Pinpoint the cell where the given text exists, returning its [X, Y] midpoint coordinate. 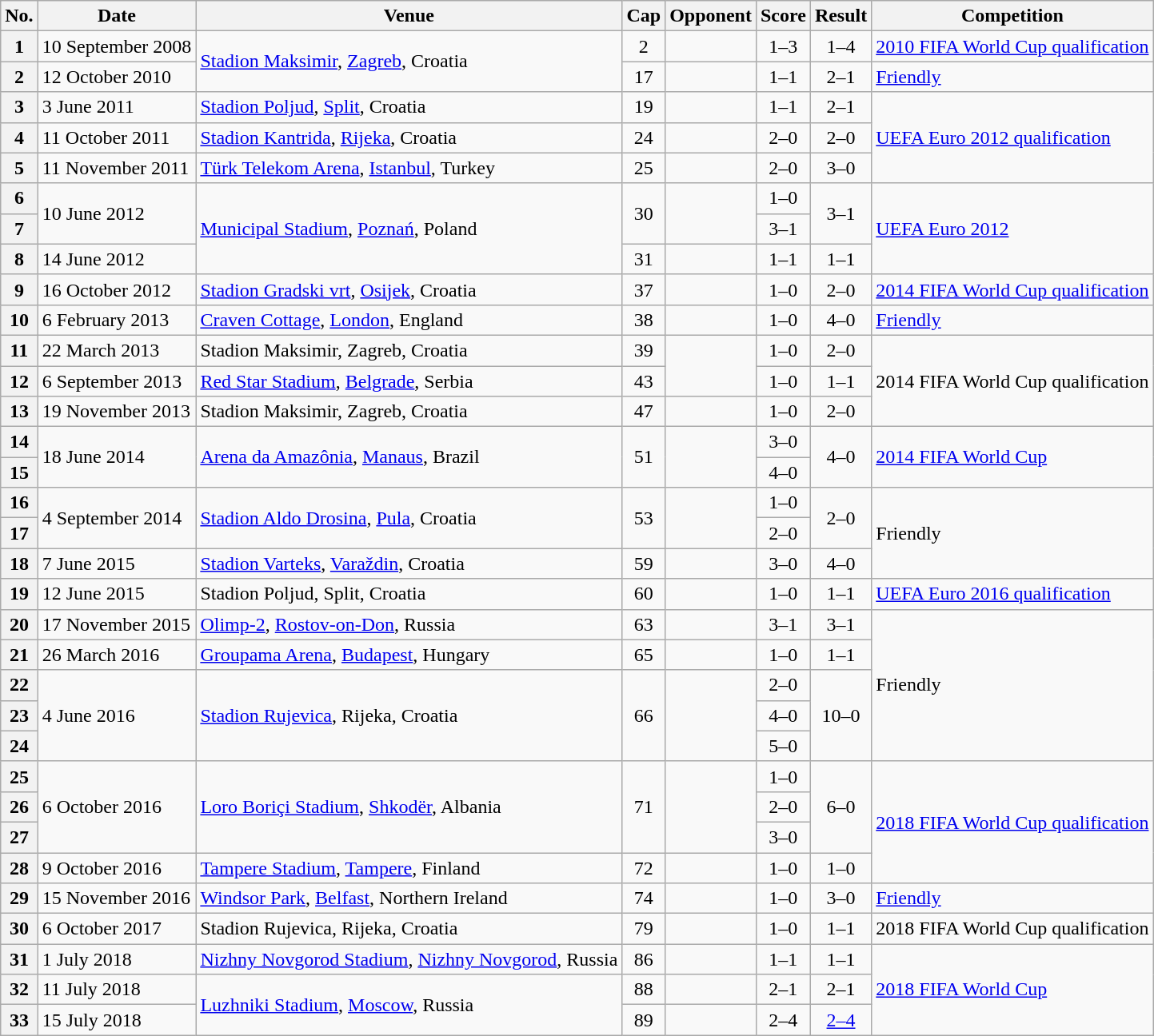
13 [19, 412]
7 [19, 229]
89 [644, 1020]
20 [19, 624]
17 November 2015 [117, 624]
Stadion Kantrida, Rijeka, Croatia [409, 137]
65 [644, 655]
72 [644, 867]
18 June 2014 [117, 457]
23 [19, 715]
14 [19, 442]
6 February 2013 [117, 320]
Tampere Stadium, Tampere, Finland [409, 867]
11 November 2011 [117, 168]
32 [19, 990]
No. [19, 16]
37 [644, 289]
UEFA Euro 2016 qualification [1012, 594]
33 [19, 1020]
8 [19, 259]
86 [644, 959]
5 [19, 168]
Windsor Park, Belfast, Northern Ireland [409, 899]
22 March 2013 [117, 350]
9 [19, 289]
10 [19, 320]
12 [19, 381]
60 [644, 594]
6 September 2013 [117, 381]
Score [783, 16]
10 September 2008 [117, 46]
12 October 2010 [117, 77]
29 [19, 899]
1–3 [783, 46]
3 [19, 107]
Venue [409, 16]
6 October 2017 [117, 929]
10 June 2012 [117, 213]
6 October 2016 [117, 807]
11 July 2018 [117, 990]
Result [841, 16]
Türk Telekom Arena, Istanbul, Turkey [409, 168]
4 June 2016 [117, 715]
15 November 2016 [117, 899]
2018 FIFA World Cup [1012, 990]
26 March 2016 [117, 655]
66 [644, 715]
9 October 2016 [117, 867]
4 [19, 137]
11 [19, 350]
UEFA Euro 2012 [1012, 229]
6–0 [841, 807]
7 June 2015 [117, 564]
39 [644, 350]
Luzhniki Stadium, Moscow, Russia [409, 1005]
Stadion Varteks, Varaždin, Croatia [409, 564]
1 [19, 46]
27 [19, 837]
16 October 2012 [117, 289]
74 [644, 899]
Cap [644, 16]
Loro Boriçi Stadium, Shkodër, Albania [409, 807]
Competition [1012, 16]
2014 FIFA World Cup [1012, 457]
16 [19, 503]
Date [117, 16]
Stadion Gradski vrt, Osijek, Croatia [409, 289]
53 [644, 518]
3 June 2011 [117, 107]
28 [19, 867]
12 June 2015 [117, 594]
47 [644, 412]
71 [644, 807]
Opponent [711, 16]
22 [19, 685]
11 October 2011 [117, 137]
38 [644, 320]
63 [644, 624]
26 [19, 807]
6 [19, 198]
Craven Cottage, London, England [409, 320]
1–4 [841, 46]
79 [644, 929]
Red Star Stadium, Belgrade, Serbia [409, 381]
Nizhny Novgorod Stadium, Nizhny Novgorod, Russia [409, 959]
15 July 2018 [117, 1020]
2010 FIFA World Cup qualification [1012, 46]
88 [644, 990]
4 September 2014 [117, 518]
5–0 [783, 746]
15 [19, 472]
UEFA Euro 2012 qualification [1012, 137]
14 June 2012 [117, 259]
Groupama Arena, Budapest, Hungary [409, 655]
1 July 2018 [117, 959]
18 [19, 564]
Olimp-2, Rostov-on-Don, Russia [409, 624]
51 [644, 457]
21 [19, 655]
Municipal Stadium, Poznań, Poland [409, 229]
Arena da Amazônia, Manaus, Brazil [409, 457]
10–0 [841, 715]
19 November 2013 [117, 412]
43 [644, 381]
59 [644, 564]
Stadion Aldo Drosina, Pula, Croatia [409, 518]
